Search for the cell housing the specified text and yield its (x, y) center coordinate. 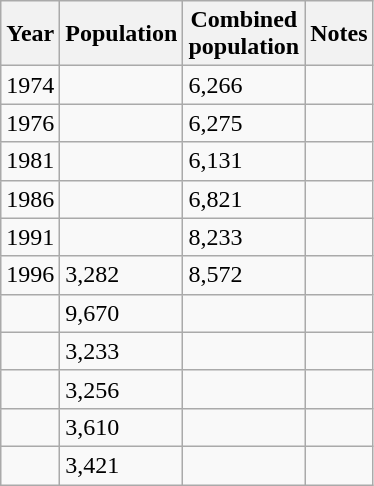
6,275 (244, 123)
9,670 (122, 313)
3,233 (122, 351)
Combinedpopulation (244, 34)
Year (30, 34)
Notes (339, 34)
3,421 (122, 465)
3,256 (122, 389)
6,131 (244, 161)
1981 (30, 161)
1991 (30, 237)
6,266 (244, 85)
8,572 (244, 275)
6,821 (244, 199)
1974 (30, 85)
8,233 (244, 237)
1976 (30, 123)
1986 (30, 199)
Population (122, 34)
3,282 (122, 275)
1996 (30, 275)
3,610 (122, 427)
